For the text-containing cell, return its midpoint in (X, Y) coordinate format. 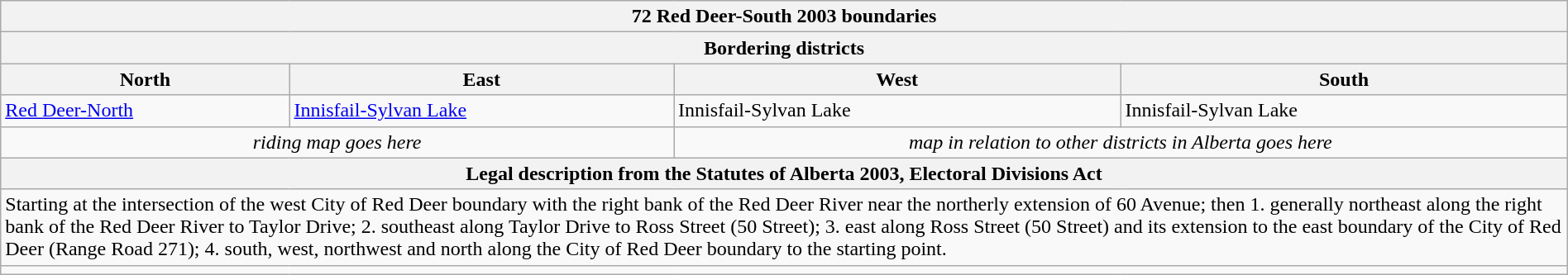
South (1344, 79)
Red Deer-North (146, 111)
West (897, 79)
Legal description from the Statutes of Alberta 2003, Electoral Divisions Act (784, 173)
72 Red Deer-South 2003 boundaries (784, 17)
map in relation to other districts in Alberta goes here (1121, 142)
riding map goes here (337, 142)
East (481, 79)
Bordering districts (784, 48)
North (146, 79)
